Search for the cell housing the specified text and yield its [X, Y] center coordinate. 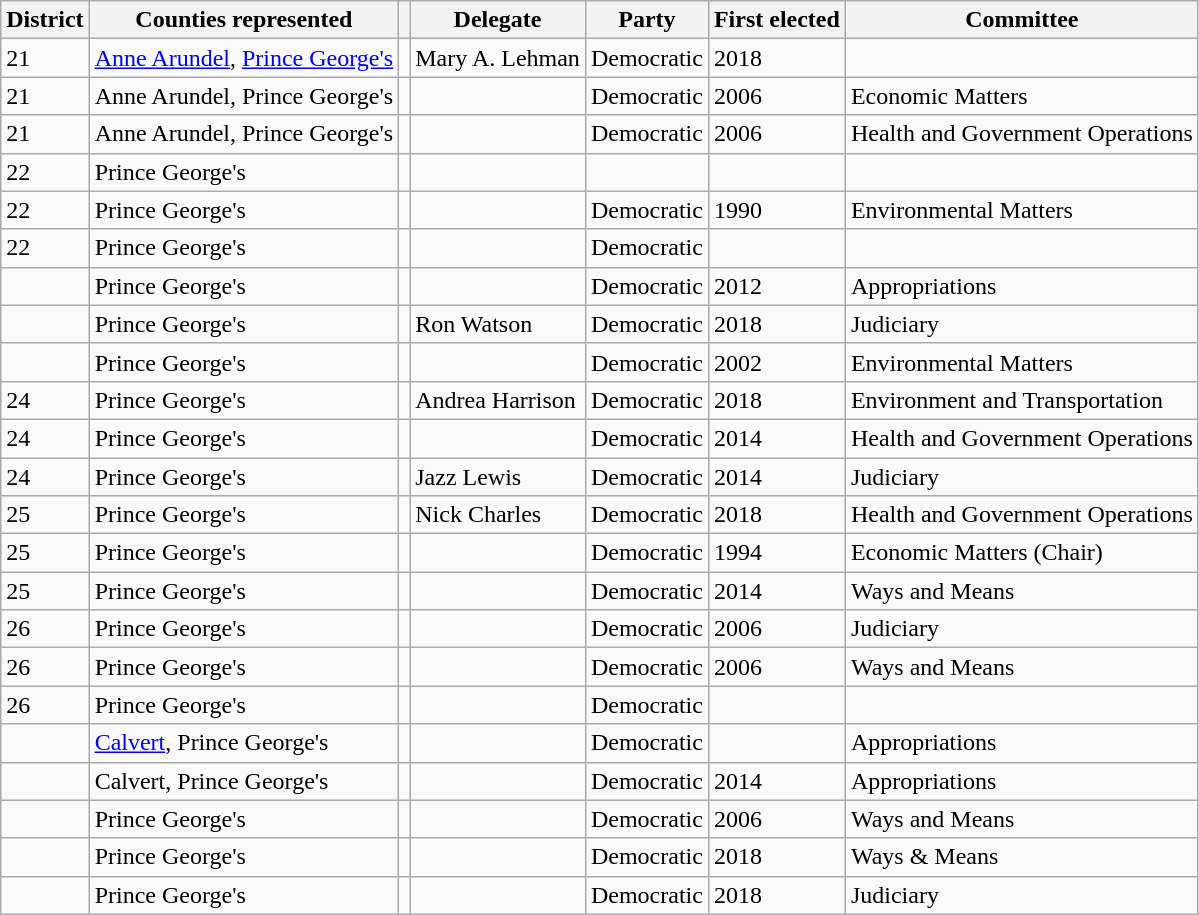
2012 [776, 286]
Mary A. Lehman [498, 58]
Counties represented [244, 20]
Delegate [498, 20]
Nick Charles [498, 515]
Economic Matters [1022, 96]
Party [646, 20]
Economic Matters (Chair) [1022, 553]
Environment and Transportation [1022, 400]
First elected [776, 20]
Jazz Lewis [498, 477]
1990 [776, 210]
2002 [776, 362]
District [45, 20]
1994 [776, 553]
Andrea Harrison [498, 400]
Committee [1022, 20]
Ron Watson [498, 324]
Ways & Means [1022, 857]
